Find where the given text appears and provide that cell's center as [X, Y] coordinate. 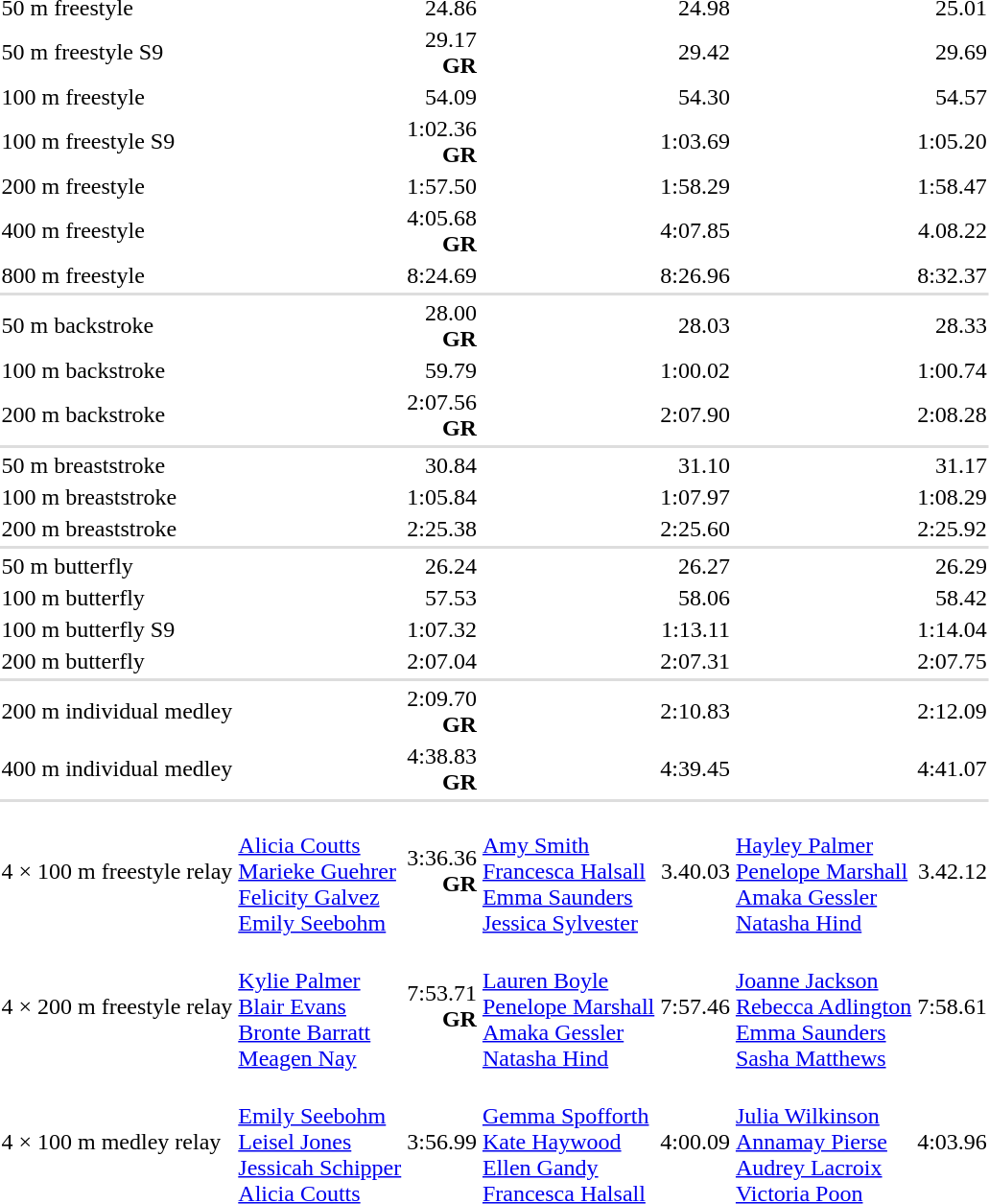
400 m freestyle [117, 230]
400 m individual medley [117, 769]
57.53 [442, 598]
1:07.97 [695, 497]
200 m breaststroke [117, 529]
4:41.07 [953, 769]
1:03.69 [695, 142]
7:53.71GR [442, 1006]
26.29 [953, 566]
1:57.50 [442, 186]
2:08.28 [953, 414]
59.79 [442, 370]
26.27 [695, 566]
200 m butterfly [117, 661]
2:09.70GR [442, 712]
4.08.22 [953, 230]
1:58.29 [695, 186]
26.24 [442, 566]
Kylie PalmerBlair EvansBronte BarrattMeagen Nay [320, 1006]
100 m butterfly S9 [117, 629]
4 × 100 m freestyle relay [117, 871]
1:14.04 [953, 629]
29.42 [695, 52]
50 m breaststroke [117, 465]
1:58.47 [953, 186]
54.57 [953, 97]
1:00.74 [953, 370]
200 m freestyle [117, 186]
Amy SmithFrancesca HalsallEmma SaundersJessica Sylvester [568, 871]
100 m breaststroke [117, 497]
4:38.83GR [442, 769]
2:25.60 [695, 529]
4:07.85 [695, 230]
2:07.75 [953, 661]
28.00GR [442, 326]
31.17 [953, 465]
1:08.29 [953, 497]
54.09 [442, 97]
100 m butterfly [117, 598]
8:26.96 [695, 275]
100 m backstroke [117, 370]
54.30 [695, 97]
8:32.37 [953, 275]
2:12.09 [953, 712]
28.33 [953, 326]
200 m backstroke [117, 414]
4 × 200 m freestyle relay [117, 1006]
100 m freestyle S9 [117, 142]
1:13.11 [695, 629]
2:10.83 [695, 712]
50 m backstroke [117, 326]
100 m freestyle [117, 97]
800 m freestyle [117, 275]
28.03 [695, 326]
50 m butterfly [117, 566]
4:05.68GR [442, 230]
1:02.36GR [442, 142]
Lauren BoylePenelope MarshallAmaka GesslerNatasha Hind [568, 1006]
58.06 [695, 598]
29.17GR [442, 52]
2:25.92 [953, 529]
4:39.45 [695, 769]
200 m individual medley [117, 712]
7:57.46 [695, 1006]
2:25.38 [442, 529]
2:07.90 [695, 414]
2:07.04 [442, 661]
31.10 [695, 465]
3.42.12 [953, 871]
Hayley PalmerPenelope MarshallAmaka GesslerNatasha Hind [823, 871]
2:07.31 [695, 661]
3.40.03 [695, 871]
1:00.02 [695, 370]
29.69 [953, 52]
58.42 [953, 598]
3:36.36GR [442, 871]
30.84 [442, 465]
7:58.61 [953, 1006]
1:05.20 [953, 142]
8:24.69 [442, 275]
Joanne JacksonRebecca AdlingtonEmma SaundersSasha Matthews [823, 1006]
50 m freestyle S9 [117, 52]
1:07.32 [442, 629]
1:05.84 [442, 497]
2:07.56GR [442, 414]
Alicia CouttsMarieke GuehrerFelicity GalvezEmily Seebohm [320, 871]
